Provide the [X, Y] coordinate of the cell's center where the given text is located.  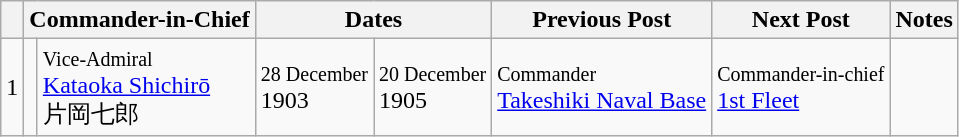
1 [12, 88]
Previous Post [602, 20]
Notes [924, 20]
CommanderTakeshiki Naval Base [602, 88]
Commander-in-chief1st Fleet [801, 88]
Vice-AdmiralKataoka Shichirō片岡七郎 [146, 88]
28 December1903 [314, 88]
Commander-in-Chief [140, 20]
Next Post [801, 20]
20 December1905 [433, 88]
Dates [373, 20]
